Extract the (x, y) coordinate from the center of the cell holding the provided text.  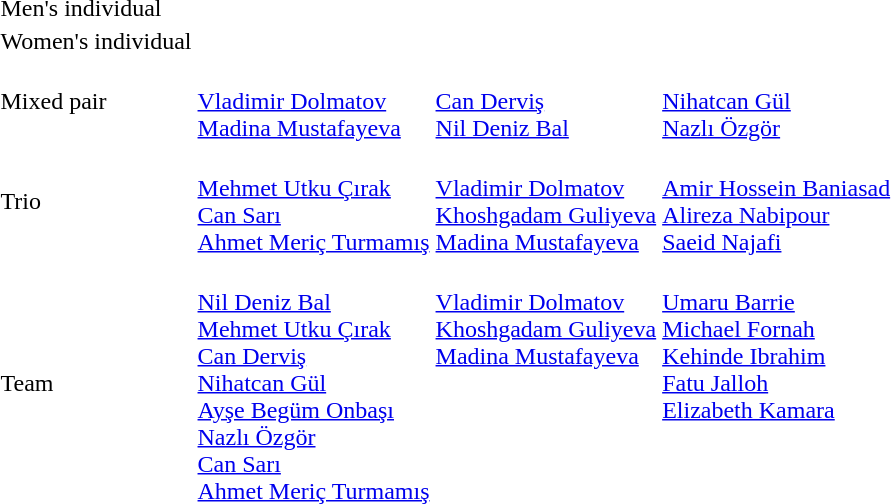
Vladimir DolmatovKhoshgadam GuliyevaMadina Mustafayeva (546, 202)
Mehmet Utku ÇırakCan SarıAhmet Meriç Turmamış (314, 202)
Vladimir DolmatovMadina Mustafayeva (314, 101)
Can DervişNil Deniz Bal (546, 101)
